Scan for the cell matching the given text and deliver its [X, Y] coordinate at center. 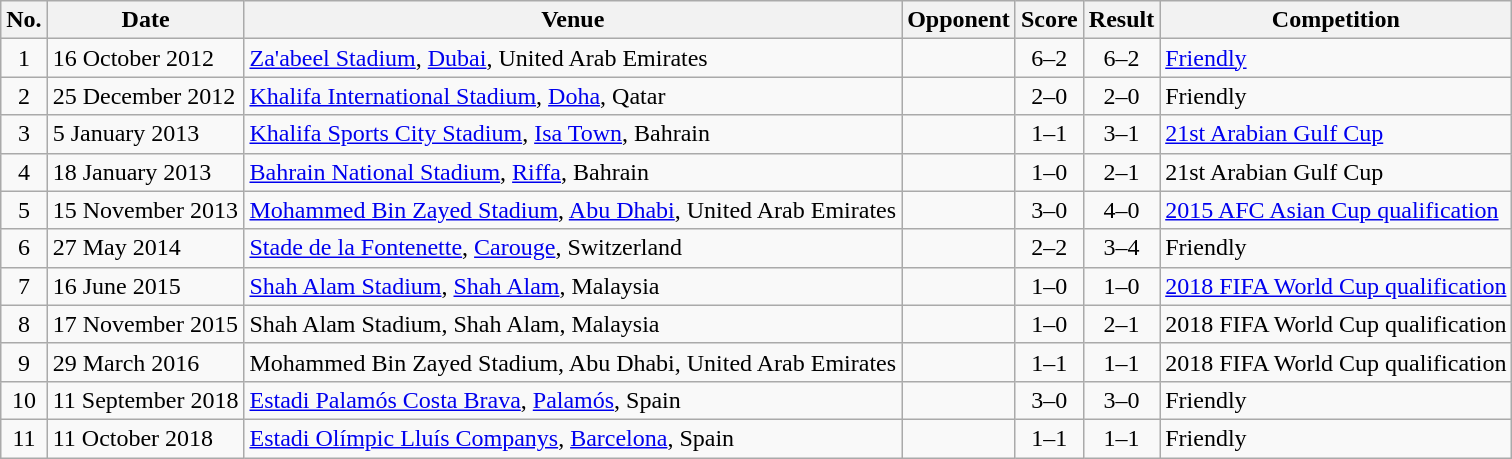
Za'abeel Stadium, Dubai, United Arab Emirates [573, 58]
10 [24, 400]
3 [24, 134]
16 October 2012 [146, 58]
29 March 2016 [146, 362]
3–4 [1121, 248]
7 [24, 286]
Stade de la Fontenette, Carouge, Switzerland [573, 248]
4–0 [1121, 210]
27 May 2014 [146, 248]
Venue [573, 20]
15 November 2013 [146, 210]
17 November 2015 [146, 324]
25 December 2012 [146, 96]
Competition [1336, 20]
9 [24, 362]
18 January 2013 [146, 172]
Result [1121, 20]
1 [24, 58]
Date [146, 20]
Estadi Olímpic Lluís Companys, Barcelona, Spain [573, 438]
2015 AFC Asian Cup qualification [1336, 210]
Score [1049, 20]
No. [24, 20]
11 [24, 438]
16 June 2015 [146, 286]
Bahrain National Stadium, Riffa, Bahrain [573, 172]
Estadi Palamós Costa Brava, Palamós, Spain [573, 400]
5 January 2013 [146, 134]
6 [24, 248]
Khalifa International Stadium, Doha, Qatar [573, 96]
11 September 2018 [146, 400]
Khalifa Sports City Stadium, Isa Town, Bahrain [573, 134]
11 October 2018 [146, 438]
2 [24, 96]
8 [24, 324]
4 [24, 172]
5 [24, 210]
3–1 [1121, 134]
Opponent [959, 20]
2–2 [1049, 248]
